From the cell containing the given text, extract its center point as [X, Y] coordinate. 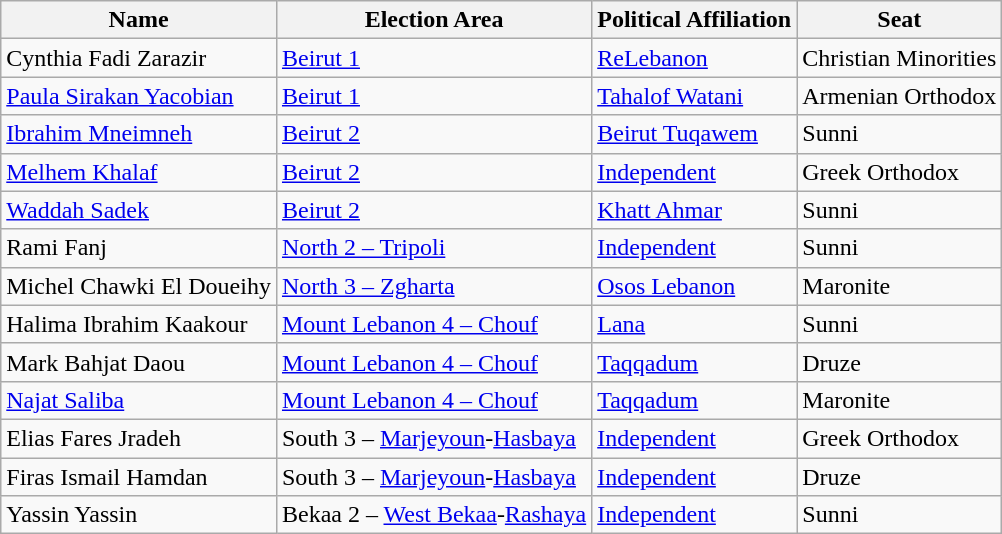
North 2 – Tripoli [434, 248]
ReLebanon [694, 58]
Beirut Tuqawem [694, 134]
Waddah Sadek [139, 210]
Cynthia Fadi Zarazir [139, 58]
Mark Bahjat Daou [139, 362]
Najat Saliba [139, 400]
Christian Minorities [900, 58]
Michel Chawki El Doueihy [139, 286]
Seat [900, 20]
Tahalof Watani [694, 96]
Halima Ibrahim Kaakour [139, 324]
Political Affiliation [694, 20]
Osos Lebanon [694, 286]
Armenian Orthodox [900, 96]
Melhem Khalaf [139, 172]
Yassin Yassin [139, 515]
Name [139, 20]
Ibrahim Mneimneh [139, 134]
Firas Ismail Hamdan [139, 477]
North 3 – Zgharta [434, 286]
Lana [694, 324]
Paula Sirakan Yacobian [139, 96]
Rami Fanj [139, 248]
Khatt Ahmar [694, 210]
Election Area [434, 20]
Bekaa 2 – West Bekaa-Rashaya [434, 515]
Elias Fares Jradeh [139, 438]
